Return [x, y] of the center of cell containing provided text 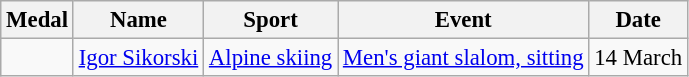
Date [638, 20]
Medal [38, 20]
Sport [271, 20]
Men's giant slalom, sitting [464, 58]
Alpine skiing [271, 58]
Name [138, 20]
Igor Sikorski [138, 58]
14 March [638, 58]
Event [464, 20]
